Output the (x, y) coordinate of the center of the cell containing the given text.  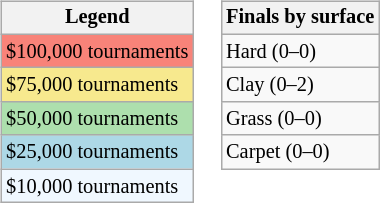
Carpet (0–0) (300, 152)
$75,000 tournaments (97, 85)
$50,000 tournaments (97, 119)
$25,000 tournaments (97, 152)
$100,000 tournaments (97, 51)
Hard (0–0) (300, 51)
Clay (0–2) (300, 85)
$10,000 tournaments (97, 186)
Finals by surface (300, 18)
Legend (97, 18)
Grass (0–0) (300, 119)
